For the text-containing cell, return its midpoint in [X, Y] coordinate format. 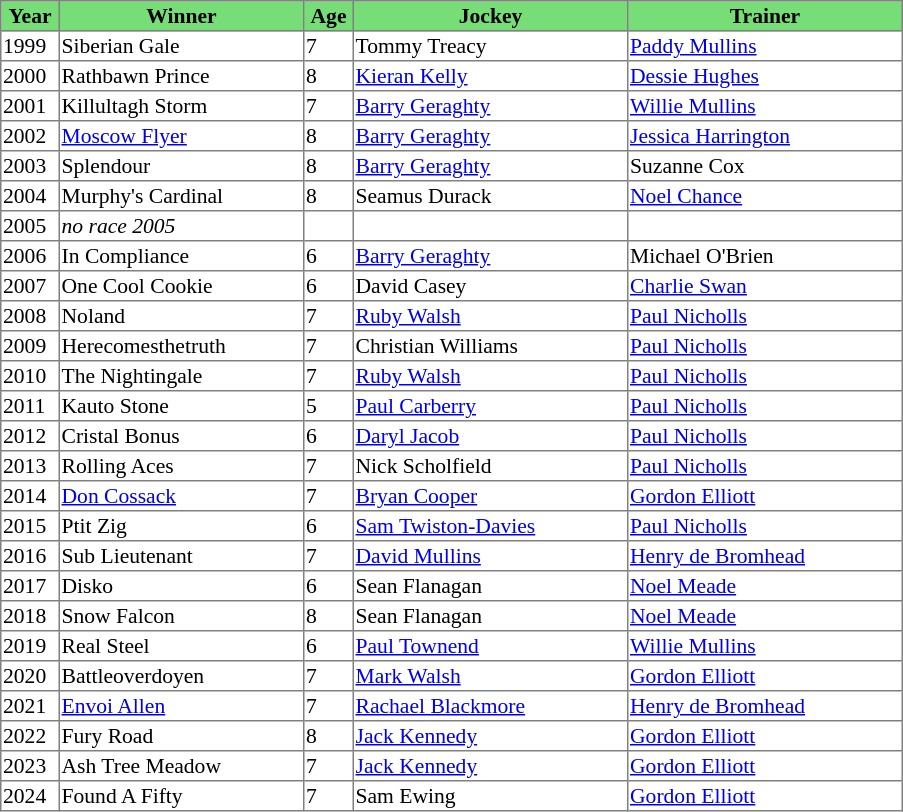
2022 [30, 736]
Rachael Blackmore [490, 706]
2024 [30, 796]
2011 [30, 406]
2023 [30, 766]
2005 [30, 226]
2004 [30, 196]
Noel Chance [765, 196]
Disko [181, 586]
5 [329, 406]
Tommy Treacy [490, 46]
Real Steel [181, 646]
Splendour [181, 166]
Trainer [765, 16]
Battleoverdoyen [181, 676]
Nick Scholfield [490, 466]
2018 [30, 616]
1999 [30, 46]
Paul Townend [490, 646]
2006 [30, 256]
David Mullins [490, 556]
2008 [30, 316]
Suzanne Cox [765, 166]
Rathbawn Prince [181, 76]
2003 [30, 166]
Found A Fifty [181, 796]
Year [30, 16]
Noland [181, 316]
2019 [30, 646]
2013 [30, 466]
Paul Carberry [490, 406]
Don Cossack [181, 496]
Seamus Durack [490, 196]
Ptit Zig [181, 526]
The Nightingale [181, 376]
Sam Ewing [490, 796]
2007 [30, 286]
2012 [30, 436]
no race 2005 [181, 226]
2015 [30, 526]
Cristal Bonus [181, 436]
Fury Road [181, 736]
Paddy Mullins [765, 46]
Envoi Allen [181, 706]
One Cool Cookie [181, 286]
Sam Twiston-Davies [490, 526]
2021 [30, 706]
David Casey [490, 286]
2002 [30, 136]
Winner [181, 16]
Michael O'Brien [765, 256]
Jessica Harrington [765, 136]
Bryan Cooper [490, 496]
Moscow Flyer [181, 136]
2009 [30, 346]
Dessie Hughes [765, 76]
Daryl Jacob [490, 436]
Herecomesthetruth [181, 346]
2001 [30, 106]
2000 [30, 76]
Siberian Gale [181, 46]
Rolling Aces [181, 466]
Ash Tree Meadow [181, 766]
Mark Walsh [490, 676]
In Compliance [181, 256]
Jockey [490, 16]
2016 [30, 556]
Kieran Kelly [490, 76]
2014 [30, 496]
Snow Falcon [181, 616]
Kauto Stone [181, 406]
Sub Lieutenant [181, 556]
Killultagh Storm [181, 106]
2017 [30, 586]
2010 [30, 376]
Age [329, 16]
2020 [30, 676]
Murphy's Cardinal [181, 196]
Christian Williams [490, 346]
Charlie Swan [765, 286]
